Detect which cell encompasses the target text, then output its (X, Y) center coordinate. 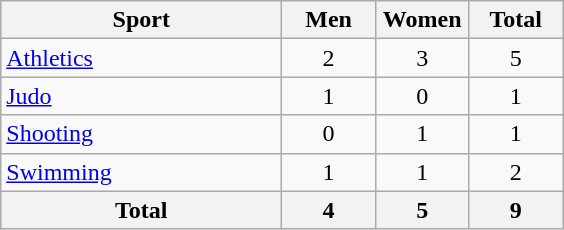
3 (422, 58)
Athletics (142, 58)
Swimming (142, 172)
Shooting (142, 134)
4 (329, 210)
9 (516, 210)
Sport (142, 20)
Women (422, 20)
Judo (142, 96)
Men (329, 20)
